Search for the cell housing the specified text and yield its [X, Y] center coordinate. 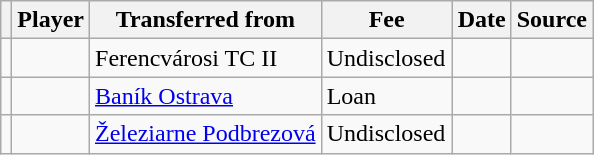
Transferred from [206, 20]
Date [482, 20]
Fee [386, 20]
Player [51, 20]
Source [552, 20]
Ferencvárosi TC II [206, 58]
Baník Ostrava [206, 96]
Železiarne Podbrezová [206, 134]
Loan [386, 96]
